Pinpoint the cell where the given text exists, returning its [X, Y] midpoint coordinate. 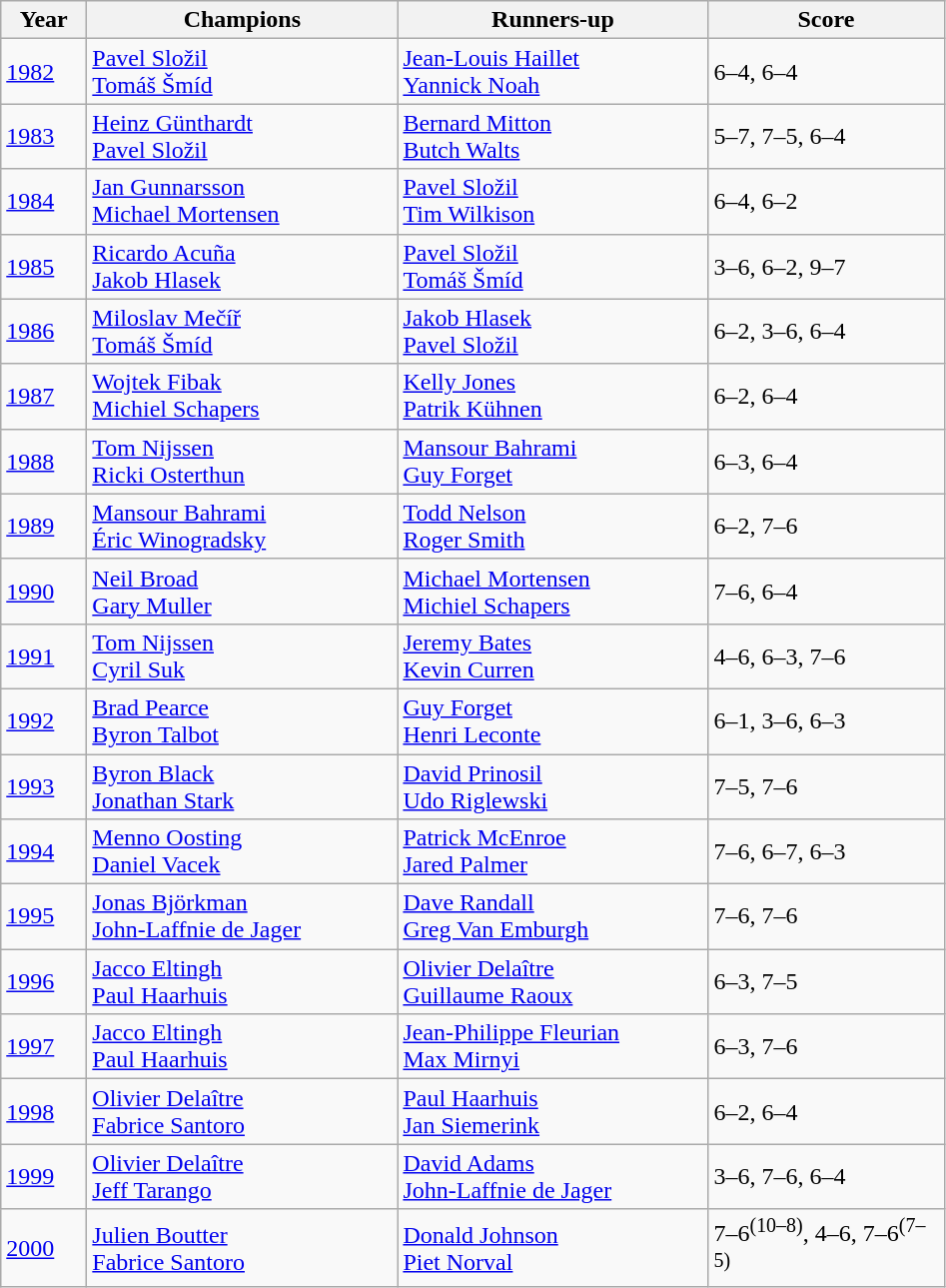
Miloslav Mečíř Tomáš Šmíd [242, 332]
Kelly Jones Patrik Kühnen [553, 396]
Jeremy Bates Kevin Curren [553, 655]
1992 [44, 721]
1999 [44, 1177]
6–3, 7–6 [826, 1047]
1997 [44, 1047]
Paul Haarhuis Jan Siemerink [553, 1111]
Olivier Delaître Fabrice Santoro [242, 1111]
Byron Black Jonathan Stark [242, 785]
David Prinosil Udo Riglewski [553, 785]
1985 [44, 266]
Mansour Bahrami Guy Forget [553, 462]
1986 [44, 332]
Jean-Philippe Fleurian Max Mirnyi [553, 1047]
7–5, 7–6 [826, 785]
Pavel Složil Tim Wilkison [553, 202]
Tom Nijssen Ricki Osterthun [242, 462]
4–6, 6–3, 7–6 [826, 655]
Year [44, 20]
Jean-Louis Haillet Yannick Noah [553, 72]
Dave Randall Greg Van Emburgh [553, 917]
6–2, 7–6 [826, 526]
7–6, 6–7, 6–3 [826, 851]
1995 [44, 917]
3–6, 6–2, 9–7 [826, 266]
6–4, 6–4 [826, 72]
Wojtek Fibak Michiel Schapers [242, 396]
Heinz Günthardt Pavel Složil [242, 136]
1984 [44, 202]
Runners-up [553, 20]
Score [826, 20]
1982 [44, 72]
Brad Pearce Byron Talbot [242, 721]
Donald Johnson Piet Norval [553, 1248]
6–4, 6–2 [826, 202]
Champions [242, 20]
6–1, 3–6, 6–3 [826, 721]
7–6, 6–4 [826, 592]
5–7, 7–5, 6–4 [826, 136]
6–3, 7–5 [826, 981]
1998 [44, 1111]
Patrick McEnroe Jared Palmer [553, 851]
1996 [44, 981]
2000 [44, 1248]
Ricardo Acuña Jakob Hlasek [242, 266]
Jonas Björkman John-Laffnie de Jager [242, 917]
1987 [44, 396]
Menno Oosting Daniel Vacek [242, 851]
7–6(10–8), 4–6, 7–6(7–5) [826, 1248]
Michael Mortensen Michiel Schapers [553, 592]
1983 [44, 136]
Guy Forget Henri Leconte [553, 721]
Tom Nijssen Cyril Suk [242, 655]
Bernard Mitton Butch Walts [553, 136]
7–6, 7–6 [826, 917]
Jan Gunnarsson Michael Mortensen [242, 202]
David Adams John-Laffnie de Jager [553, 1177]
1988 [44, 462]
6–3, 6–4 [826, 462]
1991 [44, 655]
Julien Boutter Fabrice Santoro [242, 1248]
1993 [44, 785]
1990 [44, 592]
6–2, 3–6, 6–4 [826, 332]
Jakob Hlasek Pavel Složil [553, 332]
3–6, 7–6, 6–4 [826, 1177]
1989 [44, 526]
Mansour Bahrami Éric Winogradsky [242, 526]
Olivier Delaître Guillaume Raoux [553, 981]
1994 [44, 851]
Neil Broad Gary Muller [242, 592]
Olivier Delaître Jeff Tarango [242, 1177]
Todd Nelson Roger Smith [553, 526]
